Detect which cell encompasses the target text, then output its (X, Y) center coordinate. 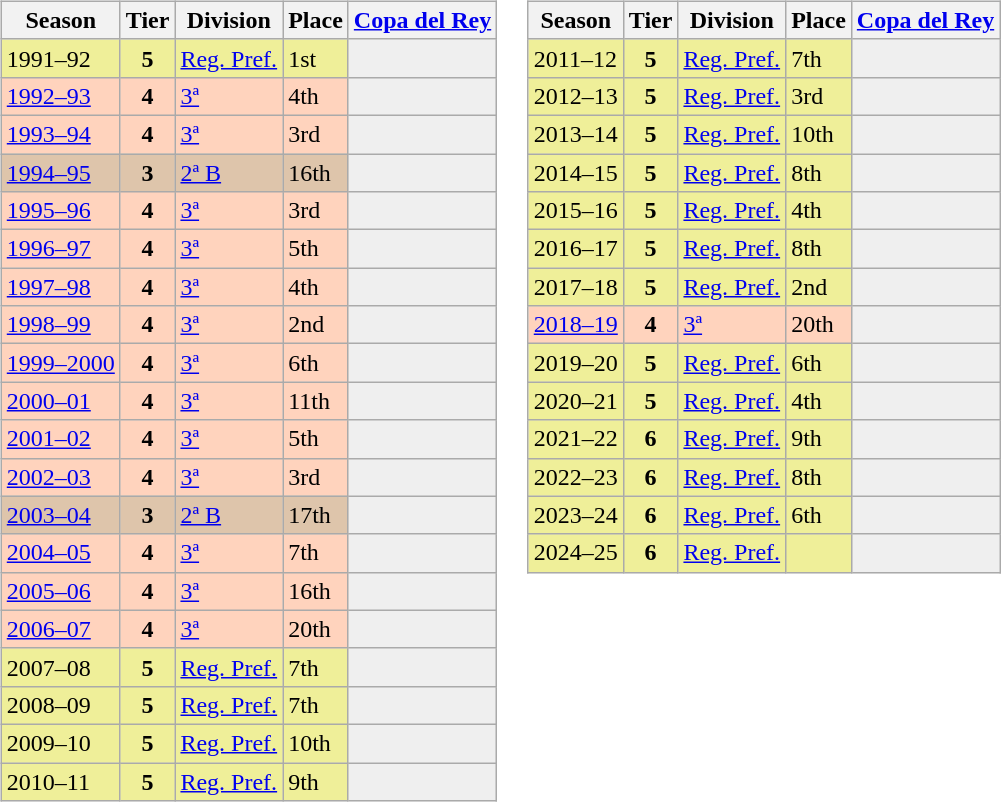
2004–05 (60, 553)
2020–21 (576, 401)
1st (316, 58)
1993–94 (60, 134)
2021–22 (576, 439)
2019–20 (576, 363)
1996–97 (60, 249)
1997–98 (60, 287)
2024–25 (576, 553)
11th (316, 401)
1995–96 (60, 211)
2023–24 (576, 515)
1994–95 (60, 173)
2016–17 (576, 249)
2007–08 (60, 667)
2001–02 (60, 439)
2002–03 (60, 477)
2005–06 (60, 591)
1998–99 (60, 325)
2009–10 (60, 743)
2011–12 (576, 58)
2022–23 (576, 477)
2006–07 (60, 629)
2017–18 (576, 287)
2012–13 (576, 96)
2000–01 (60, 401)
1992–93 (60, 96)
2003–04 (60, 515)
2008–09 (60, 705)
1991–92 (60, 58)
2014–15 (576, 173)
2015–16 (576, 211)
2010–11 (60, 781)
2018–19 (576, 325)
17th (316, 515)
1999–2000 (60, 363)
2013–14 (576, 134)
